Determine the [X, Y] coordinate at the center of the cell enclosing the given text.  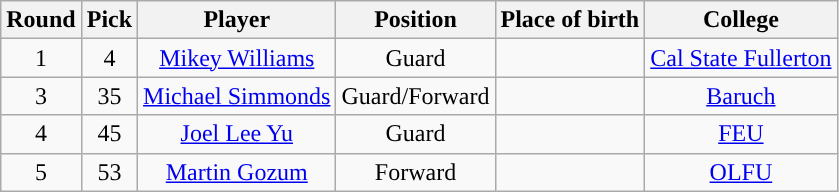
OLFU [741, 172]
College [741, 20]
FEU [741, 134]
53 [109, 172]
Round [41, 20]
3 [41, 96]
Martin Gozum [237, 172]
Guard/Forward [416, 96]
Position [416, 20]
Joel Lee Yu [237, 134]
Pick [109, 20]
Cal State Fullerton [741, 58]
45 [109, 134]
Player [237, 20]
Place of birth [570, 20]
35 [109, 96]
5 [41, 172]
1 [41, 58]
Forward [416, 172]
Mikey Williams [237, 58]
Baruch [741, 96]
Michael Simmonds [237, 96]
